Locate the cell with the specified text and output its (x, y) center coordinate. 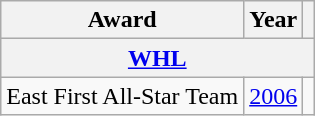
Award (122, 20)
2006 (274, 96)
WHL (158, 58)
Year (274, 20)
East First All-Star Team (122, 96)
